Find where the given text appears and provide that cell's center as (X, Y) coordinate. 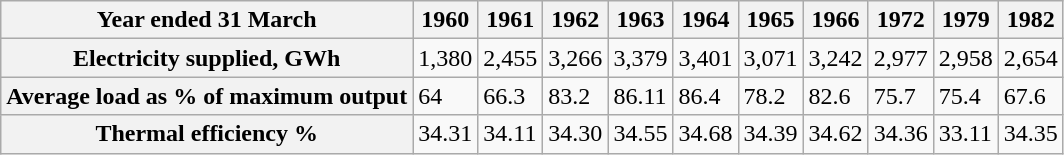
3,379 (640, 58)
1965 (770, 20)
1963 (640, 20)
1960 (446, 20)
33.11 (966, 134)
1961 (510, 20)
3,266 (576, 58)
34.39 (770, 134)
34.11 (510, 134)
1966 (836, 20)
Electricity supplied, GWh (207, 58)
Thermal efficiency % (207, 134)
75.7 (900, 96)
64 (446, 96)
34.68 (706, 134)
82.6 (836, 96)
75.4 (966, 96)
78.2 (770, 96)
83.2 (576, 96)
3,071 (770, 58)
66.3 (510, 96)
86.4 (706, 96)
1,380 (446, 58)
1964 (706, 20)
67.6 (1030, 96)
1962 (576, 20)
2,455 (510, 58)
1982 (1030, 20)
34.31 (446, 134)
Year ended 31 March (207, 20)
2,977 (900, 58)
34.62 (836, 134)
34.36 (900, 134)
2,654 (1030, 58)
34.35 (1030, 134)
3,242 (836, 58)
2,958 (966, 58)
34.30 (576, 134)
Average load as % of maximum output (207, 96)
34.55 (640, 134)
86.11 (640, 96)
1972 (900, 20)
3,401 (706, 58)
1979 (966, 20)
